Capture the cell that displays the provided text and extract its (X, Y) central coordinate. 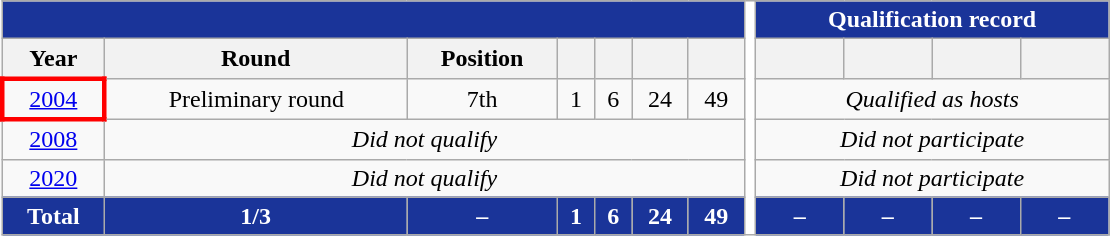
Round (255, 59)
Qualified as hosts (932, 98)
2020 (53, 178)
Year (53, 59)
1/3 (255, 216)
Total (53, 216)
2008 (53, 139)
Qualification record (932, 20)
2004 (53, 98)
7th (482, 98)
Position (482, 59)
Preliminary round (255, 98)
